Detect which cell encompasses the target text, then output its [x, y] center coordinate. 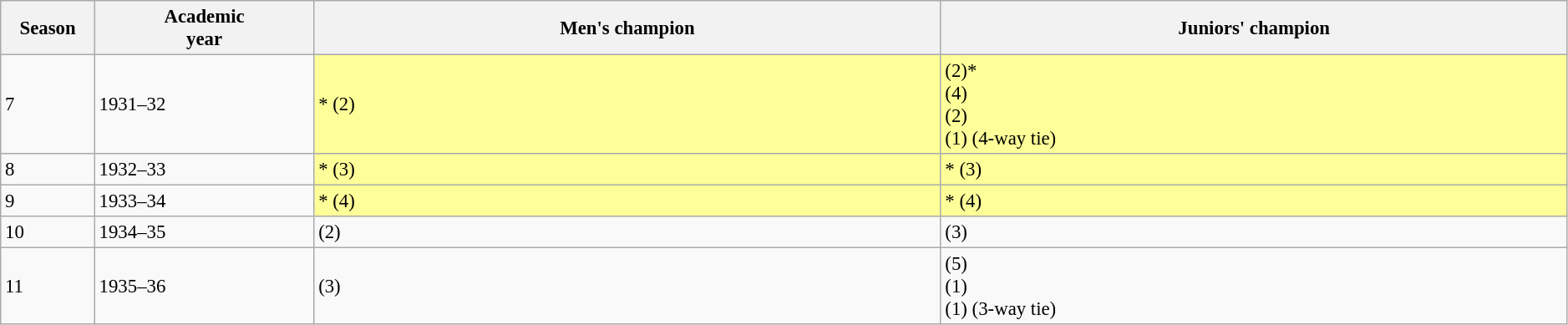
10 [48, 232]
Juniors' champion [1254, 28]
Season [48, 28]
* (2) [627, 105]
Men's champion [627, 28]
1932–33 [204, 170]
11 [48, 287]
1935–36 [204, 287]
9 [48, 201]
1933–34 [204, 201]
(2) [627, 232]
Academicyear [204, 28]
7 [48, 105]
(5) (1) (1) (3-way tie) [1254, 287]
(2)* (4) (2) (1) (4-way tie) [1254, 105]
8 [48, 170]
1934–35 [204, 232]
1931–32 [204, 105]
